Locate the cell with the specified text and output its (x, y) center coordinate. 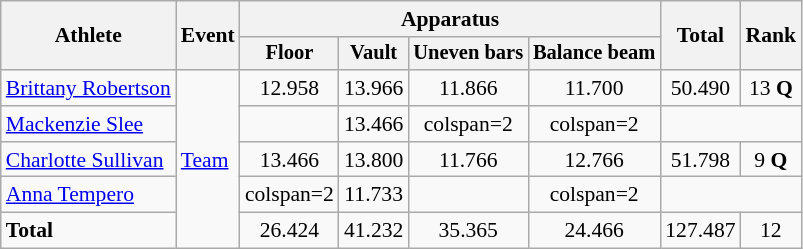
11.733 (374, 195)
Anna Tempero (88, 195)
Apparatus (450, 19)
Rank (772, 36)
11.700 (594, 88)
Floor (290, 54)
9 Q (772, 160)
41.232 (374, 231)
11.766 (468, 160)
12.766 (594, 160)
Brittany Robertson (88, 88)
12 (772, 231)
35.365 (468, 231)
50.490 (700, 88)
13.800 (374, 160)
13.966 (374, 88)
51.798 (700, 160)
Mackenzie Slee (88, 124)
Vault (374, 54)
12.958 (290, 88)
13 Q (772, 88)
11.866 (468, 88)
Uneven bars (468, 54)
Athlete (88, 36)
127.487 (700, 231)
26.424 (290, 231)
24.466 (594, 231)
Balance beam (594, 54)
Event (208, 36)
Team (208, 159)
Charlotte Sullivan (88, 160)
